Identify which cell holds the provided text, then report its (X, Y) central coordinate. 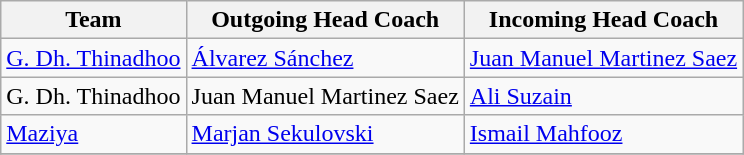
Ali Suzain (603, 96)
Incoming Head Coach (603, 20)
Ismail Mahfooz (603, 134)
Team (94, 20)
Maziya (94, 134)
Álvarez Sánchez (325, 58)
Marjan Sekulovski (325, 134)
Outgoing Head Coach (325, 20)
